Identify which cell holds the provided text, then report its [X, Y] central coordinate. 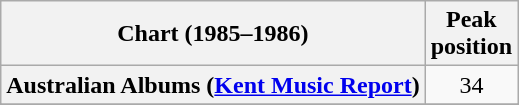
Peakposition [471, 34]
34 [471, 85]
Australian Albums (Kent Music Report) [213, 85]
Chart (1985–1986) [213, 34]
